Output the (X, Y) coordinate of the center of the cell containing the given text.  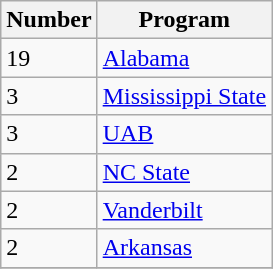
NC State (184, 172)
UAB (184, 134)
Mississippi State (184, 96)
Number (49, 20)
19 (49, 58)
Arkansas (184, 248)
Alabama (184, 58)
Program (184, 20)
Vanderbilt (184, 210)
